For the text-containing cell, return its midpoint in [x, y] coordinate format. 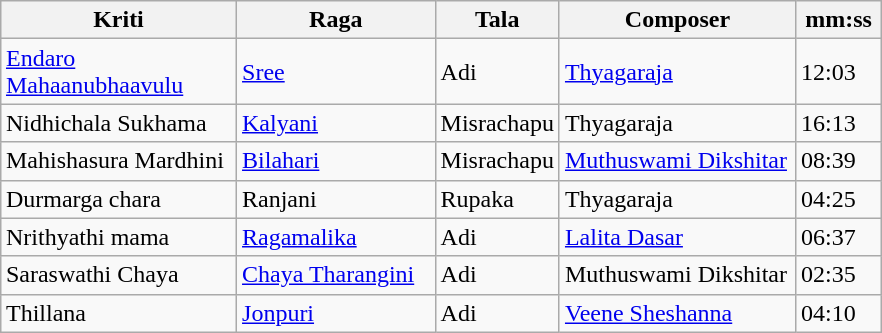
Raga [336, 20]
Chaya Tharangini [336, 275]
Ranjani [336, 199]
Tala [497, 20]
Rupaka [497, 199]
Nidhichala Sukhama [118, 123]
08:39 [838, 161]
16:13 [838, 123]
Mahishasura Mardhini [118, 161]
Sree [336, 72]
02:35 [838, 275]
04:10 [838, 313]
Saraswathi Chaya [118, 275]
Composer [677, 20]
Veene Sheshanna [677, 313]
Thillana [118, 313]
06:37 [838, 237]
Lalita Dasar [677, 237]
Nrithyathi mama [118, 237]
12:03 [838, 72]
Jonpuri [336, 313]
Endaro Mahaanubhaavulu [118, 72]
mm:ss [838, 20]
Durmarga chara [118, 199]
Kalyani [336, 123]
Bilahari [336, 161]
04:25 [838, 199]
Ragamalika [336, 237]
Kriti [118, 20]
